For the text-containing cell, return its midpoint in (x, y) coordinate format. 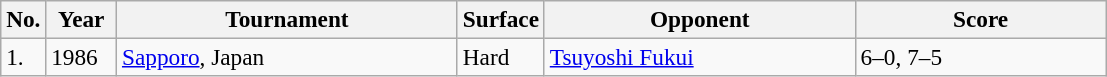
1986 (82, 57)
Year (82, 19)
No. (24, 19)
Tsuyoshi Fukui (700, 57)
Sapporo, Japan (288, 57)
Tournament (288, 19)
1. (24, 57)
Hard (500, 57)
Score (980, 19)
6–0, 7–5 (980, 57)
Surface (500, 19)
Opponent (700, 19)
